From the cell containing the given text, extract its center point as [x, y] coordinate. 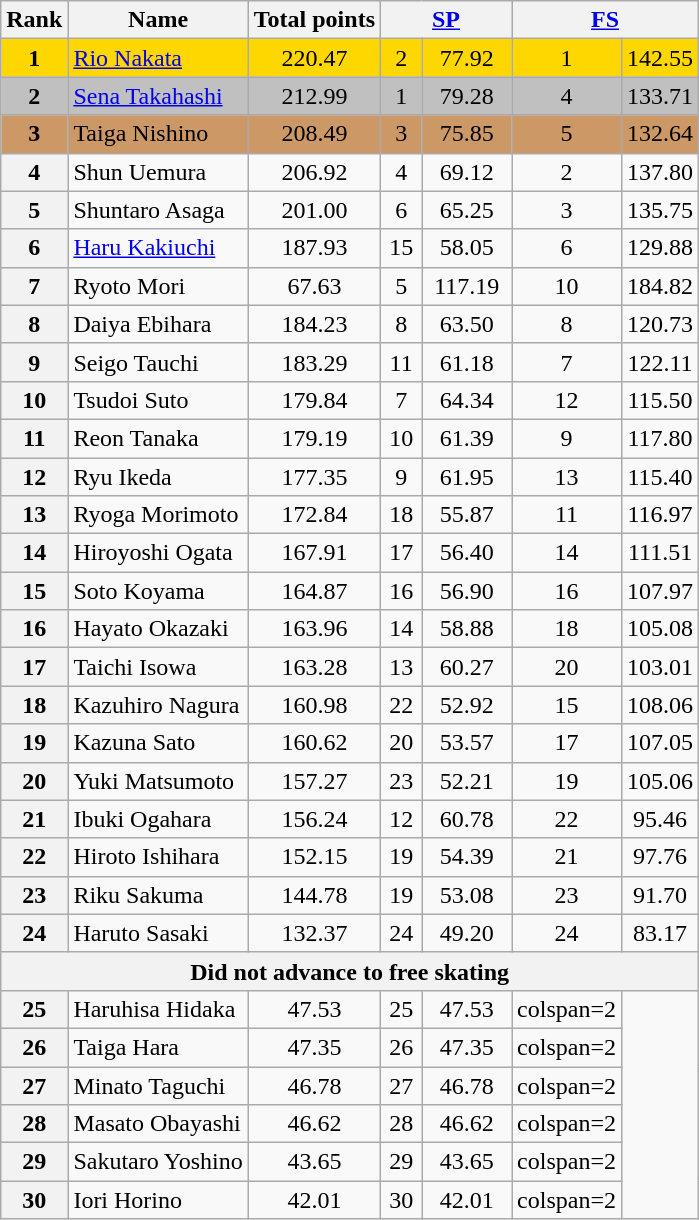
Total points [314, 20]
79.28 [467, 96]
77.92 [467, 58]
52.92 [467, 705]
83.17 [660, 933]
69.12 [467, 172]
61.39 [467, 438]
64.34 [467, 400]
Taiga Hara [158, 1047]
FS [606, 20]
132.64 [660, 134]
61.18 [467, 362]
56.90 [467, 591]
103.01 [660, 667]
58.88 [467, 629]
117.80 [660, 438]
65.25 [467, 210]
163.28 [314, 667]
115.50 [660, 400]
Kazuhiro Nagura [158, 705]
212.99 [314, 96]
SP [446, 20]
Minato Taguchi [158, 1085]
220.47 [314, 58]
111.51 [660, 553]
Tsudoi Suto [158, 400]
Name [158, 20]
157.27 [314, 781]
172.84 [314, 515]
187.93 [314, 248]
135.75 [660, 210]
133.71 [660, 96]
177.35 [314, 477]
144.78 [314, 895]
120.73 [660, 324]
108.06 [660, 705]
Sakutaro Yoshino [158, 1162]
Ryu Ikeda [158, 477]
Haruto Sasaki [158, 933]
52.21 [467, 781]
107.97 [660, 591]
Riku Sakuma [158, 895]
116.97 [660, 515]
179.19 [314, 438]
Hayato Okazaki [158, 629]
156.24 [314, 819]
Rio Nakata [158, 58]
137.80 [660, 172]
53.08 [467, 895]
Reon Tanaka [158, 438]
184.82 [660, 286]
122.11 [660, 362]
61.95 [467, 477]
Hiroto Ishihara [158, 857]
152.15 [314, 857]
Haru Kakiuchi [158, 248]
55.87 [467, 515]
Shuntaro Asaga [158, 210]
115.40 [660, 477]
164.87 [314, 591]
53.57 [467, 743]
49.20 [467, 933]
105.06 [660, 781]
129.88 [660, 248]
201.00 [314, 210]
67.63 [314, 286]
58.05 [467, 248]
91.70 [660, 895]
63.50 [467, 324]
Ibuki Ogahara [158, 819]
95.46 [660, 819]
132.37 [314, 933]
56.40 [467, 553]
107.05 [660, 743]
Taichi Isowa [158, 667]
183.29 [314, 362]
179.84 [314, 400]
Rank [34, 20]
Yuki Matsumoto [158, 781]
105.08 [660, 629]
Ryoga Morimoto [158, 515]
117.19 [467, 286]
Daiya Ebihara [158, 324]
160.62 [314, 743]
Ryoto Mori [158, 286]
54.39 [467, 857]
Sena Takahashi [158, 96]
Shun Uemura [158, 172]
206.92 [314, 172]
184.23 [314, 324]
Masato Obayashi [158, 1124]
Taiga Nishino [158, 134]
208.49 [314, 134]
Kazuna Sato [158, 743]
60.27 [467, 667]
163.96 [314, 629]
Hiroyoshi Ogata [158, 553]
160.98 [314, 705]
75.85 [467, 134]
142.55 [660, 58]
Soto Koyama [158, 591]
167.91 [314, 553]
97.76 [660, 857]
Haruhisa Hidaka [158, 1009]
Seigo Tauchi [158, 362]
60.78 [467, 819]
Iori Horino [158, 1200]
Did not advance to free skating [350, 971]
